Determine the [X, Y] coordinate at the center of the cell enclosing the given text.  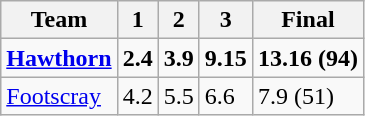
7.9 (51) [308, 96]
3 [226, 20]
4.2 [138, 96]
Footscray [59, 96]
Hawthorn [59, 58]
2.4 [138, 58]
1 [138, 20]
Team [59, 20]
3.9 [178, 58]
13.16 (94) [308, 58]
9.15 [226, 58]
2 [178, 20]
6.6 [226, 96]
Final [308, 20]
5.5 [178, 96]
